Return the [x, y] coordinate for the center point of the cell that contains the specified text.  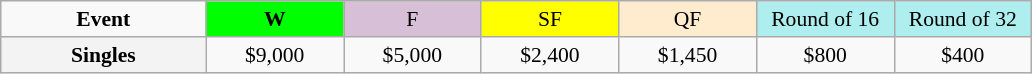
$400 [963, 55]
$5,000 [413, 55]
Round of 32 [963, 19]
$2,400 [550, 55]
$9,000 [275, 55]
Round of 16 [825, 19]
F [413, 19]
$800 [825, 55]
SF [550, 19]
Event [104, 19]
$1,450 [688, 55]
QF [688, 19]
W [275, 19]
Singles [104, 55]
